Find where the given text appears and provide that cell's center as [X, Y] coordinate. 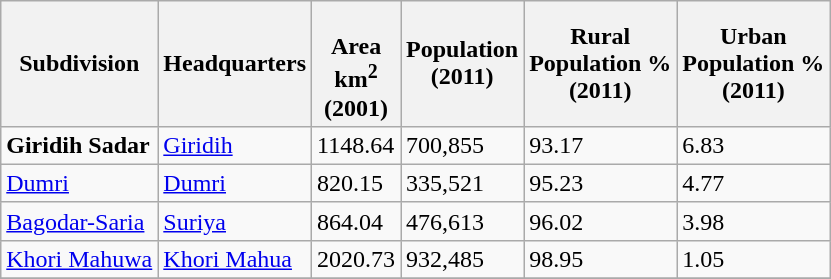
1.05 [754, 259]
95.23 [600, 183]
3.98 [754, 221]
700,855 [462, 145]
Suriya [235, 221]
93.17 [600, 145]
98.95 [600, 259]
932,485 [462, 259]
2020.73 [356, 259]
Urban Population % (2011) [754, 64]
6.83 [754, 145]
RuralPopulation %(2011) [600, 64]
96.02 [600, 221]
Giridih Sadar [80, 145]
864.04 [356, 221]
Headquarters [235, 64]
Population(2011) [462, 64]
Khori Mahuwa [80, 259]
820.15 [356, 183]
Subdivision [80, 64]
335,521 [462, 183]
476,613 [462, 221]
Khori Mahua [235, 259]
Giridih [235, 145]
1148.64 [356, 145]
Bagodar-Saria [80, 221]
4.77 [754, 183]
Areakm2(2001) [356, 64]
